Locate the cell with the specified text and output its [X, Y] center coordinate. 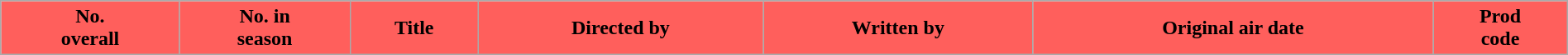
Prodcode [1500, 28]
Directed by [620, 28]
Title [414, 28]
Original air date [1233, 28]
No. overall [90, 28]
Written by [898, 28]
No. inseason [265, 28]
